Return the (X, Y) coordinate for the center point of the cell that contains the specified text.  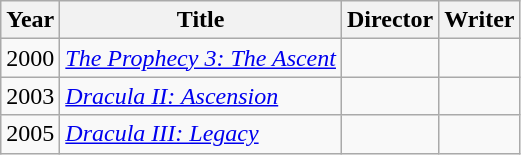
Dracula III: Legacy (201, 134)
Title (201, 20)
Director (390, 20)
Year (30, 20)
Dracula II: Ascension (201, 96)
The Prophecy 3: The Ascent (201, 58)
Writer (480, 20)
2005 (30, 134)
2003 (30, 96)
2000 (30, 58)
